Scan for the cell matching the given text and deliver its (x, y) coordinate at center. 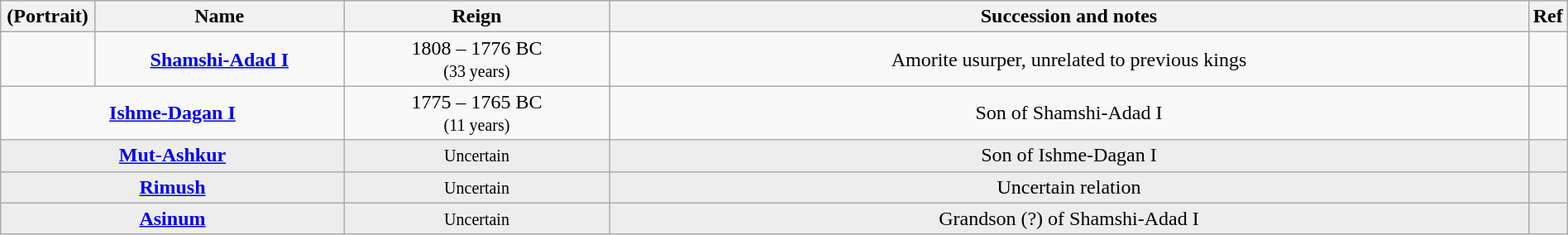
Rimush (172, 187)
Mut-Ashkur (172, 156)
Ishme-Dagan I (172, 113)
1808 – 1776 BC(33 years) (476, 60)
Son of Shamshi-Adad I (1068, 113)
Shamshi-Adad I (219, 60)
Ref (1548, 17)
Reign (476, 17)
Amorite usurper, unrelated to previous kings (1068, 60)
Succession and notes (1068, 17)
Asinum (172, 218)
1775 – 1765 BC(11 years) (476, 113)
Son of Ishme-Dagan I (1068, 156)
Uncertain relation (1068, 187)
Name (219, 17)
(Portrait) (48, 17)
Grandson (?) of Shamshi-Adad I (1068, 218)
